Locate the cell with the specified text and output its (x, y) center coordinate. 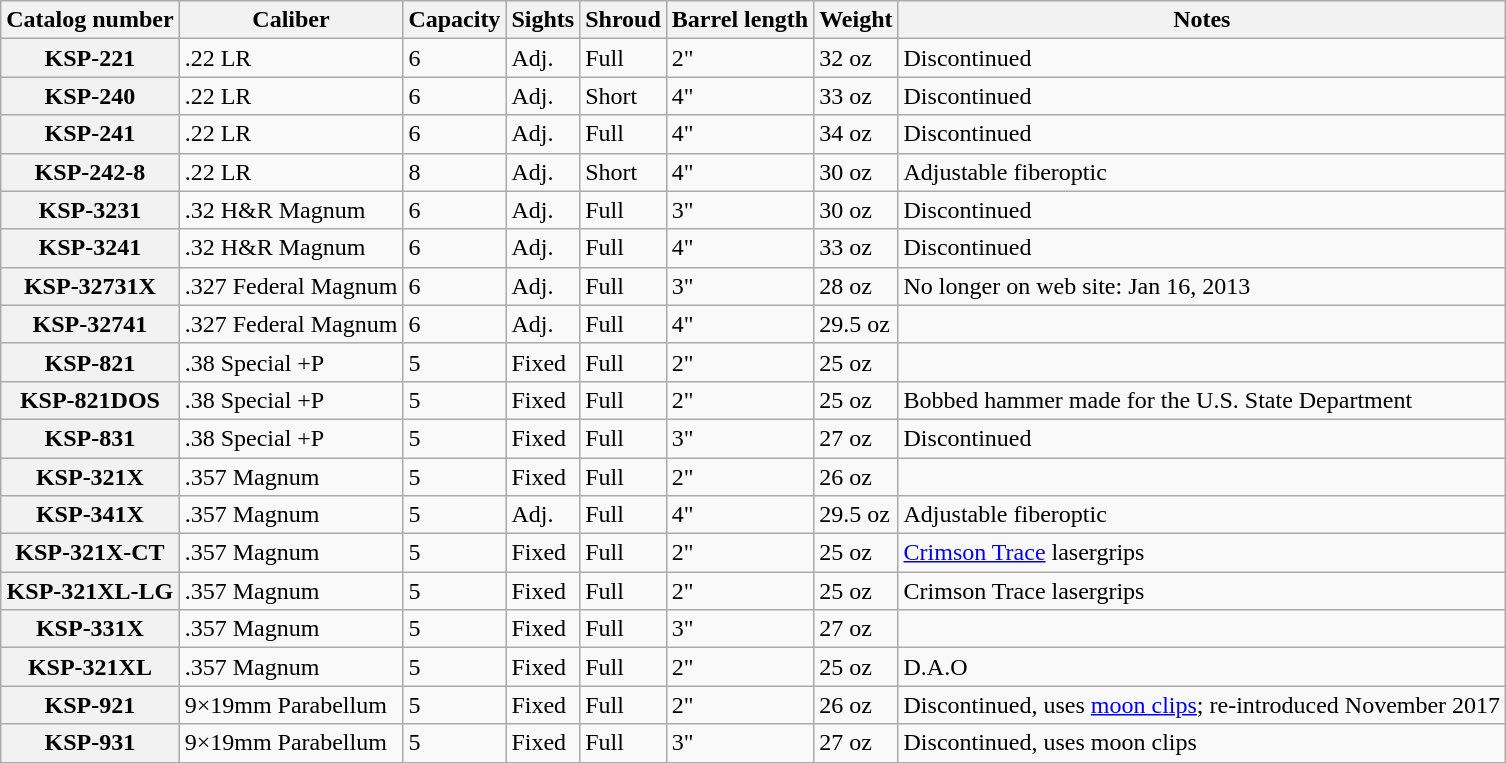
Catalog number (90, 20)
KSP-242-8 (90, 172)
KSP-240 (90, 96)
Discontinued, uses moon clips; re-introduced November 2017 (1202, 705)
Capacity (454, 20)
KSP-32731X (90, 286)
Notes (1202, 20)
No longer on web site: Jan 16, 2013 (1202, 286)
KSP-221 (90, 58)
KSP-321X (90, 477)
Shroud (624, 20)
28 oz (856, 286)
KSP-831 (90, 438)
KSP-321XL-LG (90, 591)
KSP-321X-CT (90, 553)
8 (454, 172)
KSP-821 (90, 362)
D.A.O (1202, 667)
KSP-241 (90, 134)
KSP-821DOS (90, 400)
34 oz (856, 134)
KSP-931 (90, 743)
KSP-321XL (90, 667)
KSP-341X (90, 515)
KSP-3241 (90, 248)
Discontinued, uses moon clips (1202, 743)
KSP-32741 (90, 324)
KSP-921 (90, 705)
KSP-3231 (90, 210)
32 oz (856, 58)
Bobbed hammer made for the U.S. State Department (1202, 400)
Weight (856, 20)
Caliber (291, 20)
KSP-331X (90, 629)
Sights (543, 20)
Barrel length (740, 20)
